From the cell containing the given text, extract its center point as (x, y) coordinate. 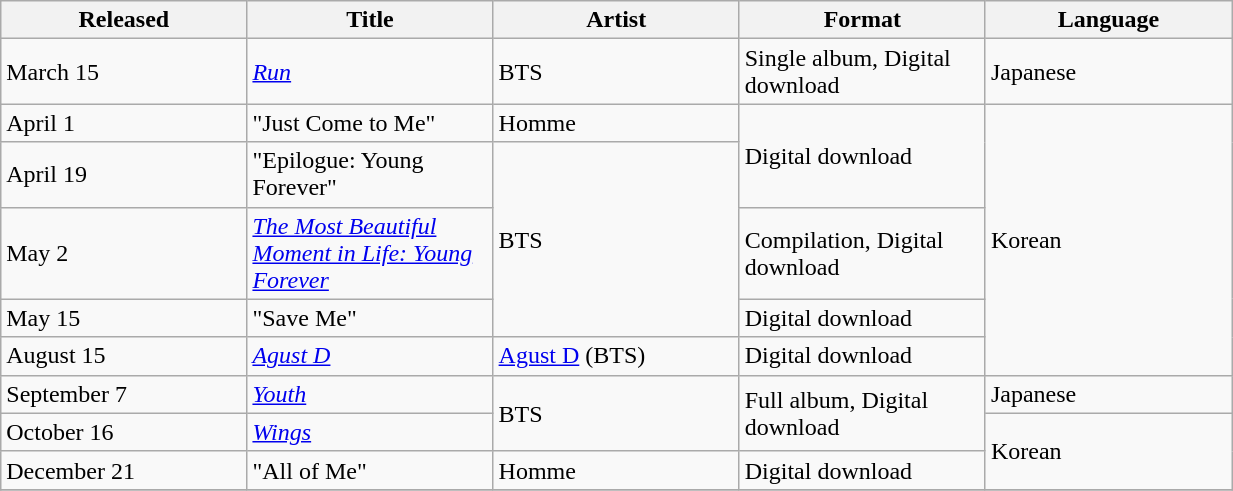
May 2 (124, 253)
Wings (370, 432)
May 15 (124, 318)
August 15 (124, 356)
The Most Beautiful Moment in Life: Young Forever (370, 253)
Agust D (BTS) (616, 356)
"Just Come to Me" (370, 123)
April 19 (124, 174)
Compilation, Digital download (862, 253)
Agust D (370, 356)
Single album, Digital download (862, 72)
Released (124, 20)
Format (862, 20)
December 21 (124, 470)
Run (370, 72)
March 15 (124, 72)
Full album, Digital download (862, 413)
October 16 (124, 432)
Title (370, 20)
Youth (370, 394)
Language (1108, 20)
"All of Me" (370, 470)
"Epilogue: Young Forever" (370, 174)
April 1 (124, 123)
Artist (616, 20)
September 7 (124, 394)
"Save Me" (370, 318)
